Find where the given text appears and provide that cell's center as [x, y] coordinate. 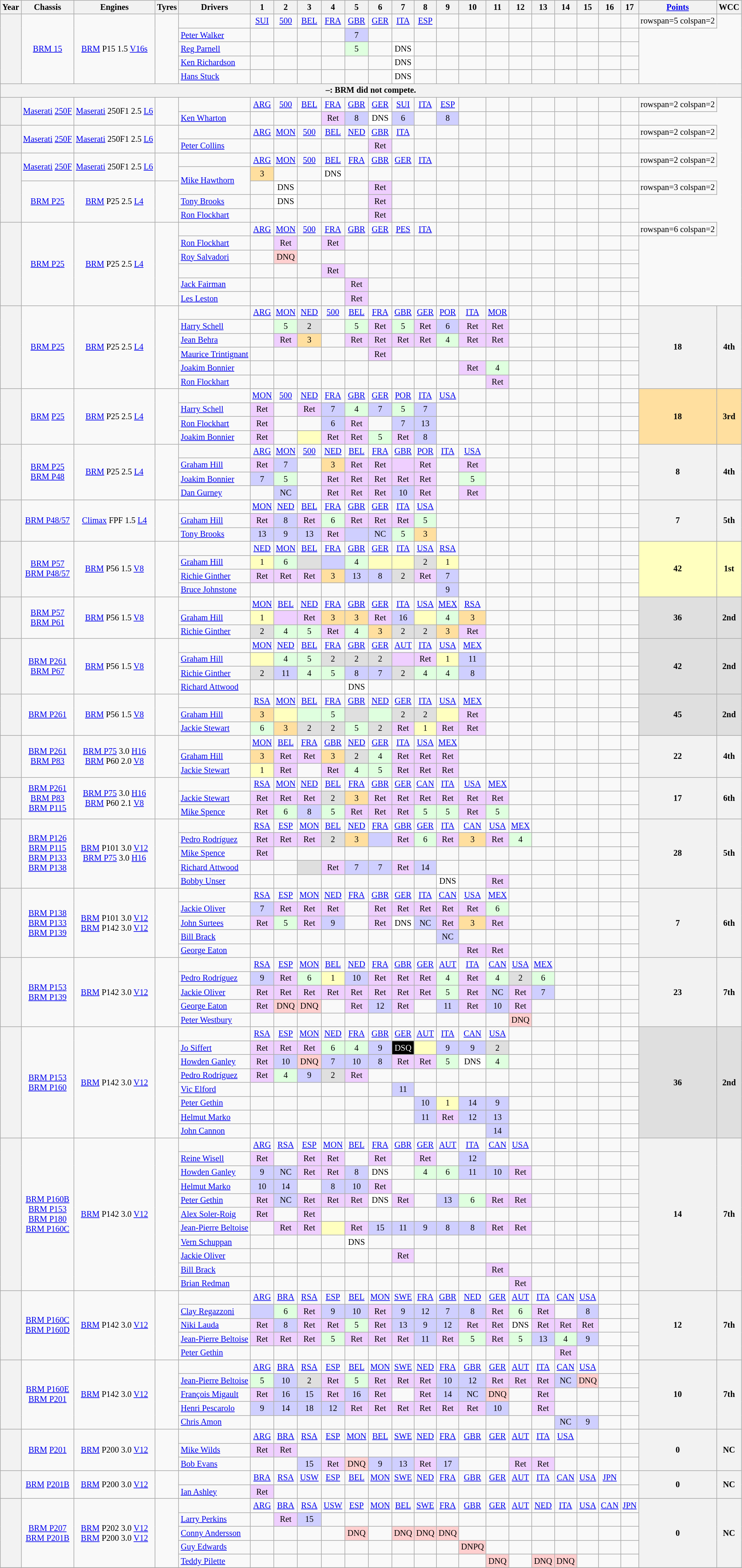
Jo Siffert [214, 1048]
BRM P15 1.5 V16s [115, 49]
Chassis [47, 7]
Teddy Pilette [214, 1561]
BRM P101 3.0 V12BRM P142 3.0 V12 [115, 922]
WCC [729, 7]
BRM P261 [47, 715]
BRM P138BRM P133BRM P139 [47, 922]
Mike Wilds [214, 1450]
Jack Fairman [214, 284]
22 [678, 756]
BRM P48/57 [47, 520]
Ken Wharton [214, 118]
1st [729, 569]
Mike Hawthorn [214, 181]
BRM P57BRM P48/57 [47, 569]
Maurice Trintignant [214, 354]
BRM P25BRM P48 [47, 472]
BRM P261BRM P83 [47, 756]
DNPQ [473, 1547]
–: BRM did not compete. [371, 90]
Jean Behra [214, 340]
MOR [497, 312]
Year [11, 7]
Chris Amon [214, 1422]
BRM P201 [47, 1450]
Bob Evans [214, 1464]
BRM P57BRM P61 [47, 617]
BRM P261BRM P83BRM P115 [47, 798]
Bobby Unser [214, 881]
Larry Perkins [214, 1519]
BRM P153BRM P160 [47, 1082]
Brian Redman [214, 1284]
BRM 15 [47, 49]
rowspan=5 colspan=2 [678, 21]
BRM P160BBRM P153BRM P180BRM P160C [47, 1214]
BRM P261BRM P67 [47, 666]
3rd [729, 416]
BRM P207BRM P201B [47, 1533]
BRM P201B [47, 1485]
Hans Stuck [214, 77]
23 [678, 992]
rowspan=3 colspan=2 [678, 188]
Dan Gurney [214, 493]
BRM P75 3.0 H16BRM P60 2.1 V8 [115, 798]
François Migault [214, 1394]
DSQ [403, 1048]
45 [678, 715]
Vic Elford [214, 1089]
BRM P160EBRM P201 [47, 1394]
Tyres [167, 7]
Niki Lauda [214, 1325]
BRM P101 3.0 V12BRM P75 3.0 H16 [115, 853]
Peter Westbury [214, 1020]
Ken Richardson [214, 63]
Alex Soler-Roig [214, 1214]
Climax FPF 1.5 L4 [115, 520]
Vern Schuppan [214, 1242]
Peter Collins [214, 146]
Points [678, 7]
Roy Salvadori [214, 257]
28 [678, 853]
BRM P160CBRM P160D [47, 1325]
John Cannon [214, 1131]
BRM P126BRM P115BRM P133BRM P138 [47, 853]
rowspan=6 colspan=2 [678, 229]
Les Leston [214, 298]
Clay Regazzoni [214, 1311]
John Surtees [214, 923]
Reine Wisell [214, 1159]
PES [403, 229]
BRM P202 3.0 V12BRM P200 3.0 V12 [115, 1533]
Reg Parnell [214, 49]
Drivers [214, 7]
Ian Ashley [214, 1492]
Guy Edwards [214, 1547]
Henri Pescarolo [214, 1408]
BRM P75 3.0 H16BRM P60 2.0 V8 [115, 756]
Conny Andersson [214, 1533]
Bruce Johnstone [214, 590]
BRM P153BRM P139 [47, 992]
Engines [115, 7]
Peter Walker [214, 35]
